Detect which cell encompasses the target text, then output its [X, Y] center coordinate. 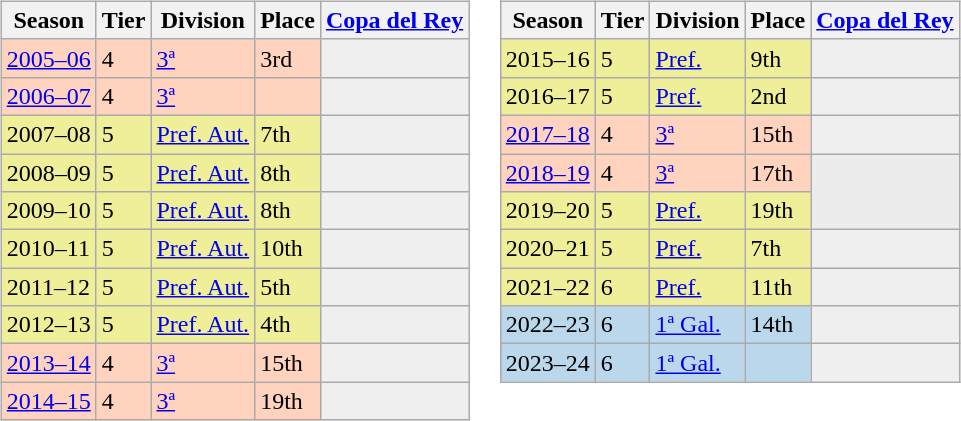
2019–20 [548, 211]
2010–11 [48, 249]
4th [288, 325]
5th [288, 287]
2nd [778, 96]
9th [778, 58]
11th [778, 287]
2018–19 [548, 173]
2011–12 [48, 287]
2008–09 [48, 173]
2012–13 [48, 325]
2005–06 [48, 58]
2009–10 [48, 211]
10th [288, 249]
2023–24 [548, 363]
17th [778, 173]
2007–08 [48, 134]
2017–18 [548, 134]
2014–15 [48, 401]
3rd [288, 58]
14th [778, 325]
2022–23 [548, 325]
2016–17 [548, 96]
2013–14 [48, 363]
2006–07 [48, 96]
2015–16 [548, 58]
2021–22 [548, 287]
2020–21 [548, 249]
